Locate the cell with the specified text and output its (x, y) center coordinate. 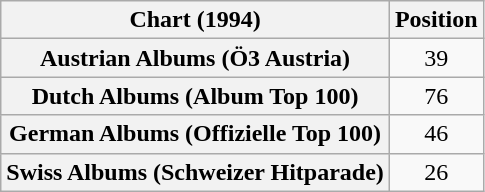
76 (436, 96)
Austrian Albums (Ö3 Austria) (196, 58)
26 (436, 172)
Dutch Albums (Album Top 100) (196, 96)
46 (436, 134)
39 (436, 58)
German Albums (Offizielle Top 100) (196, 134)
Position (436, 20)
Swiss Albums (Schweizer Hitparade) (196, 172)
Chart (1994) (196, 20)
